Identify which cell holds the provided text, then report its [x, y] central coordinate. 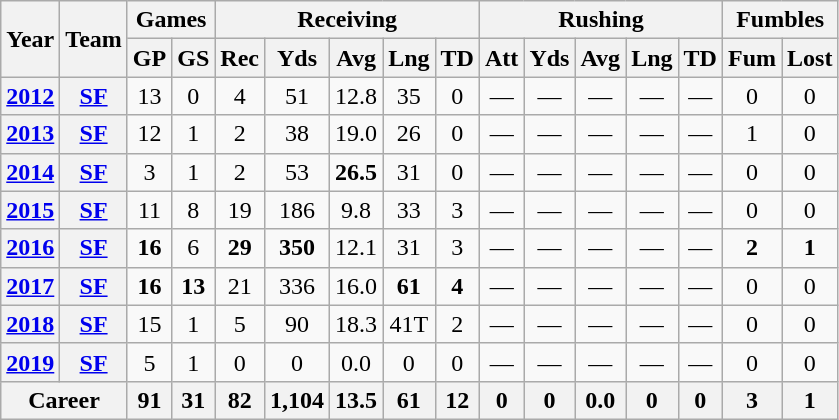
186 [298, 210]
Rec [240, 58]
2016 [30, 248]
15 [149, 324]
Fumbles [780, 20]
11 [149, 210]
26 [409, 134]
2012 [30, 96]
Year [30, 39]
82 [240, 400]
336 [298, 286]
Team [94, 39]
Rushing [600, 20]
21 [240, 286]
41T [409, 324]
8 [194, 210]
91 [149, 400]
2019 [30, 362]
2013 [30, 134]
12.8 [356, 96]
19.0 [356, 134]
18.3 [356, 324]
19 [240, 210]
29 [240, 248]
13.5 [356, 400]
Career [64, 400]
350 [298, 248]
2015 [30, 210]
90 [298, 324]
6 [194, 248]
53 [298, 172]
Att [501, 58]
Games [170, 20]
26.5 [356, 172]
2017 [30, 286]
Lost [810, 58]
12.1 [356, 248]
GP [149, 58]
2018 [30, 324]
Fum [752, 58]
38 [298, 134]
51 [298, 96]
16.0 [356, 286]
2014 [30, 172]
33 [409, 210]
9.8 [356, 210]
1,104 [298, 400]
GS [194, 58]
Receiving [348, 20]
35 [409, 96]
